Pinpoint the cell where the given text exists, returning its (x, y) midpoint coordinate. 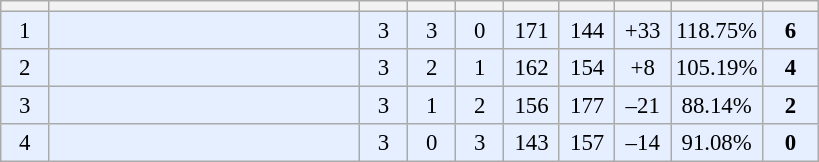
6 (791, 31)
+8 (643, 68)
91.08% (716, 143)
143 (532, 143)
–14 (643, 143)
162 (532, 68)
–21 (643, 106)
171 (532, 31)
177 (587, 106)
+33 (643, 31)
144 (587, 31)
118.75% (716, 31)
156 (532, 106)
154 (587, 68)
157 (587, 143)
88.14% (716, 106)
105.19% (716, 68)
